Detect which cell encompasses the target text, then output its (X, Y) center coordinate. 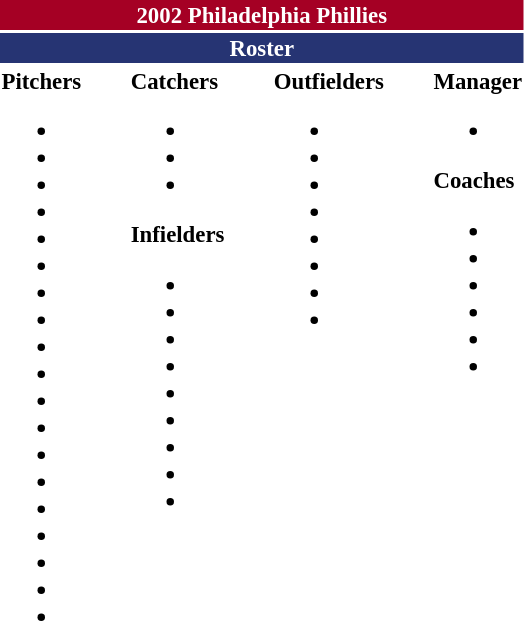
Roster (262, 48)
2002 Philadelphia Phillies (262, 15)
